Find where the given text appears and provide that cell's center as [X, Y] coordinate. 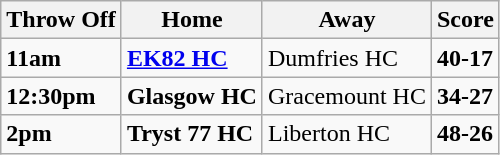
11am [62, 58]
Throw Off [62, 20]
Tryst 77 HC [192, 134]
Gracemount HC [346, 96]
34-27 [465, 96]
Liberton HC [346, 134]
Score [465, 20]
48-26 [465, 134]
Away [346, 20]
40-17 [465, 58]
Glasgow HC [192, 96]
EK82 HC [192, 58]
Home [192, 20]
Dumfries HC [346, 58]
12:30pm [62, 96]
2pm [62, 134]
